Determine the [x, y] coordinate at the center of the cell enclosing the given text.  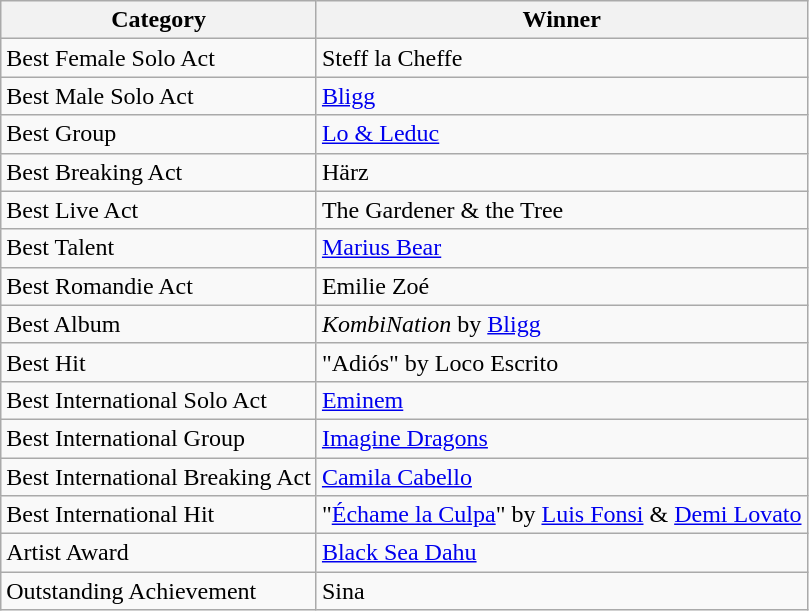
Best International Group [159, 438]
"Adiós" by Loco Escrito [562, 362]
Best Male Solo Act [159, 96]
Best International Hit [159, 515]
Best Breaking Act [159, 172]
Best Romandie Act [159, 286]
Best Talent [159, 248]
Marius Bear [562, 248]
Best International Breaking Act [159, 477]
Best International Solo Act [159, 400]
Best Hit [159, 362]
Eminem [562, 400]
Winner [562, 20]
The Gardener & the Tree [562, 210]
KombiNation by Bligg [562, 324]
Sina [562, 591]
Black Sea Dahu [562, 553]
Best Album [159, 324]
Best Female Solo Act [159, 58]
Bligg [562, 96]
Camila Cabello [562, 477]
"Échame la Culpa" by Luis Fonsi & Demi Lovato [562, 515]
Härz [562, 172]
Imagine Dragons [562, 438]
Best Group [159, 134]
Lo & Leduc [562, 134]
Artist Award [159, 553]
Outstanding Achievement [159, 591]
Emilie Zoé [562, 286]
Category [159, 20]
Steff la Cheffe [562, 58]
Best Live Act [159, 210]
